Output the [X, Y] coordinate of the center of the cell containing the given text.  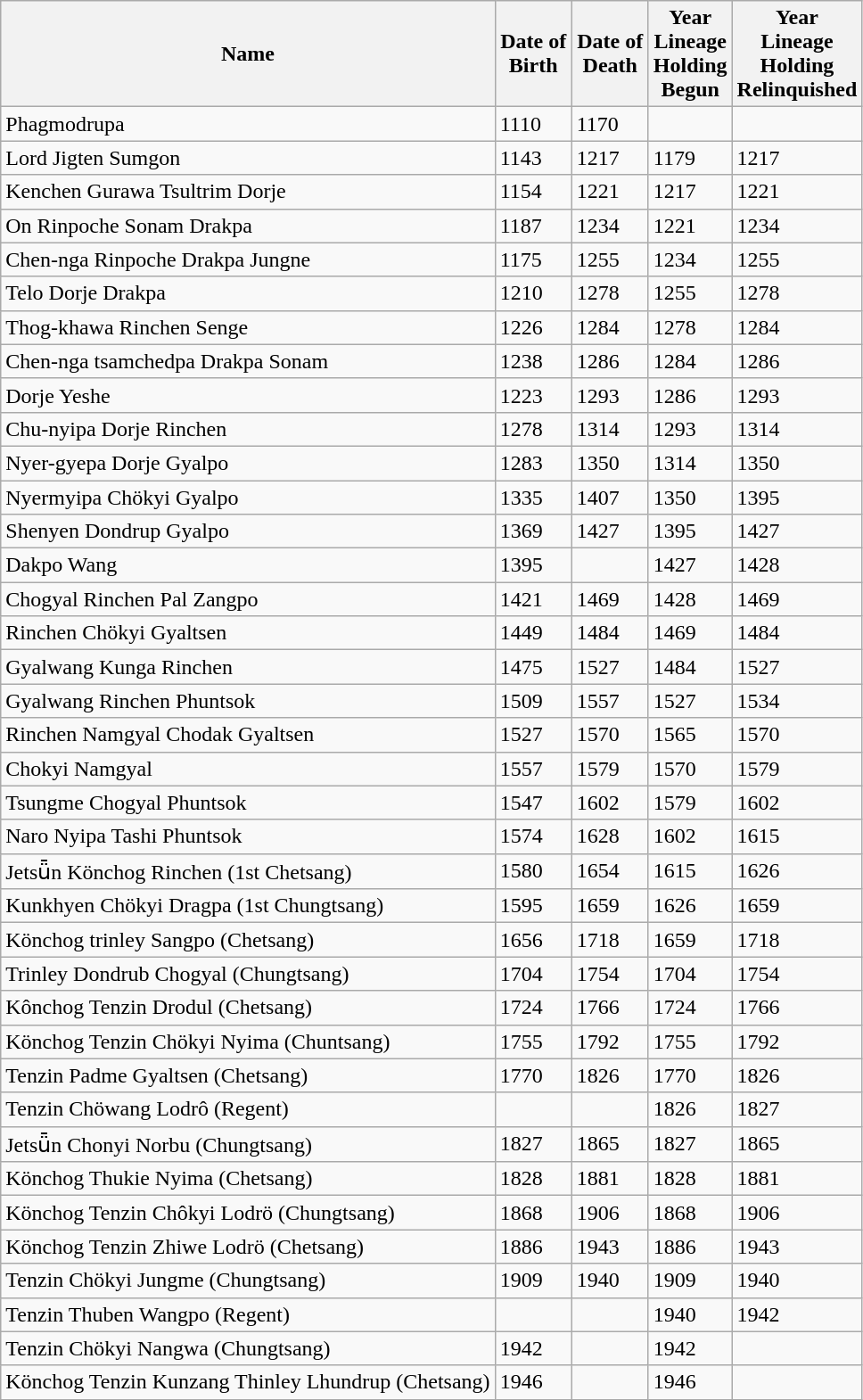
1175 [533, 259]
Phagmodrupa [248, 124]
1238 [533, 361]
Chokyi Namgyal [248, 769]
1421 [533, 599]
Nyer-gyepa Dorje Gyalpo [248, 463]
1595 [533, 906]
Shenyen Dondrup Gyalpo [248, 531]
Lord Jigten Sumgon [248, 158]
1475 [533, 667]
Tenzin Chöwang Lodrô (Regent) [248, 1109]
1210 [533, 293]
1226 [533, 327]
Könchog Tenzin Chökyi Nyima (Chuntsang) [248, 1042]
1283 [533, 463]
1110 [533, 124]
Year Lineage Holding Relinquished [797, 54]
Tenzin Padme Gyaltsen (Chetsang) [248, 1075]
1565 [690, 735]
1143 [533, 158]
Chen-nga Rinpoche Drakpa Jungne [248, 259]
Thog-khawa Rinchen Senge [248, 327]
1628 [610, 836]
Dakpo Wang [248, 565]
Könchog Tenzin Kunzang Thinley Lhundrup (Chetsang) [248, 1382]
Könchog Thukie Nyima (Chetsang) [248, 1179]
1170 [610, 124]
Tsungme Chogyal Phuntsok [248, 803]
Rinchen Namgyal Chodak Gyaltsen [248, 735]
1223 [533, 395]
Tenzin Chökyi Jungme (Chungtsang) [248, 1281]
Year Lineage Holding Begun [690, 54]
1187 [533, 226]
Könchog Tenzin Zhiwe Lodrö (Chetsang) [248, 1247]
Jetsǖn Könchog Rinchen (1st Chetsang) [248, 871]
1547 [533, 803]
Gyalwang Rinchen Phuntsok [248, 701]
Date of Death [610, 54]
1580 [533, 871]
1656 [533, 940]
1407 [610, 497]
1509 [533, 701]
Trinley Dondrub Chogyal (Chungtsang) [248, 974]
Name [248, 54]
Nyermyipa Chökyi Gyalpo [248, 497]
1154 [533, 192]
Kônchog Tenzin Drodul (Chetsang) [248, 1008]
1369 [533, 531]
Telo Dorje Drakpa [248, 293]
1574 [533, 836]
Könchog Tenzin Chôkyi Lodrö (Chungtsang) [248, 1213]
On Rinpoche Sonam Drakpa [248, 226]
Chu-nyipa Dorje Rinchen [248, 429]
Dorje Yeshe [248, 395]
Chen-nga tsamchedpa Drakpa Sonam [248, 361]
1449 [533, 633]
Rinchen Chökyi Gyaltsen [248, 633]
Könchog trinley Sangpo (Chetsang) [248, 940]
Kenchen Gurawa Tsultrim Dorje [248, 192]
Naro Nyipa Tashi Phuntsok [248, 836]
1179 [690, 158]
Date of Birth [533, 54]
Jetsǖn Chonyi Norbu (Chungtsang) [248, 1144]
Tenzin Chökyi Nangwa (Chungtsang) [248, 1348]
Tenzin Thuben Wangpo (Regent) [248, 1314]
1335 [533, 497]
Chogyal Rinchen Pal Zangpo [248, 599]
1534 [797, 701]
Gyalwang Kunga Rinchen [248, 667]
1654 [610, 871]
Kunkhyen Chökyi Dragpa (1st Chungtsang) [248, 906]
